Extract the [X, Y] coordinate from the center of the cell holding the provided text.  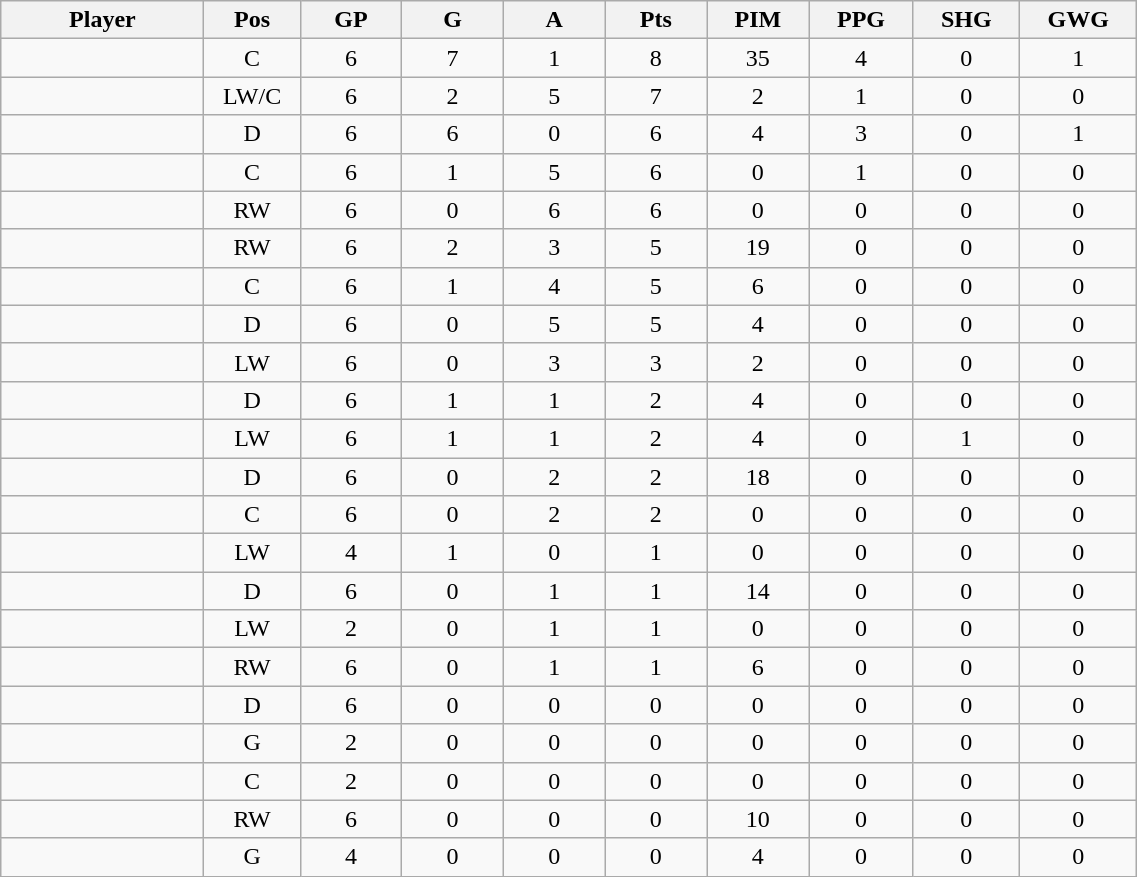
Pts [656, 20]
8 [656, 58]
19 [758, 248]
Pos [252, 20]
14 [758, 591]
35 [758, 58]
GP [351, 20]
Player [102, 20]
PIM [758, 20]
SHG [966, 20]
LW/C [252, 96]
18 [758, 477]
GWG [1078, 20]
PPG [861, 20]
A [554, 20]
10 [758, 819]
